From the cell containing the given text, extract its center point as [x, y] coordinate. 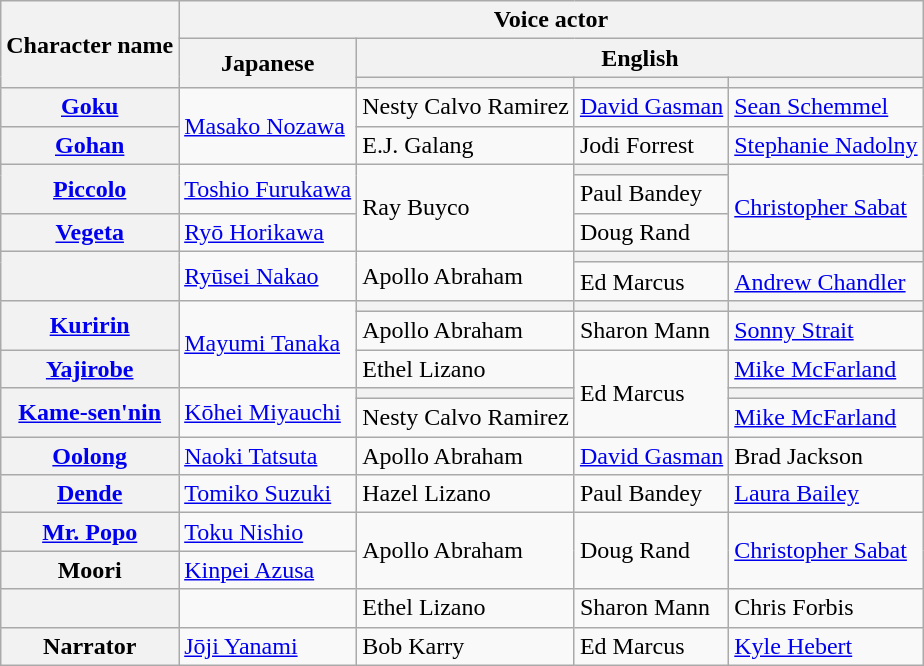
Tomiko Suzuki [268, 494]
Brad Jackson [826, 456]
Goku [90, 107]
Mr. Popo [90, 532]
Kyle Hebert [826, 646]
Ray Buyco [466, 208]
Ryūsei Nakao [268, 276]
Oolong [90, 456]
Mayumi Tanaka [268, 344]
Piccolo [90, 188]
Vegeta [90, 232]
Toku Nishio [268, 532]
Voice actor [551, 20]
Jōji Yanami [268, 646]
Bob Karry [466, 646]
Stephanie Nadolny [826, 145]
Yajirobe [90, 369]
Gohan [90, 145]
Japanese [268, 64]
Andrew Chandler [826, 281]
Sonny Strait [826, 330]
Masako Nozawa [268, 126]
Character name [90, 44]
Kinpei Azusa [268, 570]
Dende [90, 494]
E.J. Galang [466, 145]
Kōhei Miyauchi [268, 412]
Hazel Lizano [466, 494]
Ryō Horikawa [268, 232]
Jodi Forrest [651, 145]
Narrator [90, 646]
Kuririn [90, 324]
Moori [90, 570]
Chris Forbis [826, 608]
Naoki Tatsuta [268, 456]
Kame-sen'nin [90, 412]
Laura Bailey [826, 494]
English [640, 58]
Toshio Furukawa [268, 188]
Sean Schemmel [826, 107]
